Capture the cell that displays the provided text and extract its (X, Y) central coordinate. 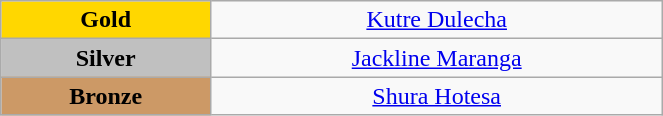
Gold (106, 20)
Jackline Maranga (437, 58)
Silver (106, 58)
Shura Hotesa (437, 96)
Kutre Dulecha (437, 20)
Bronze (106, 96)
